Extract the [X, Y] coordinate from the center of the cell holding the provided text.  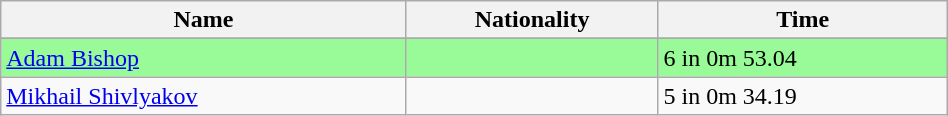
Name [204, 20]
Nationality [532, 20]
6 in 0m 53.04 [802, 58]
Time [802, 20]
5 in 0m 34.19 [802, 96]
Adam Bishop [204, 58]
Mikhail Shivlyakov [204, 96]
